Capture the cell that displays the provided text and extract its [x, y] central coordinate. 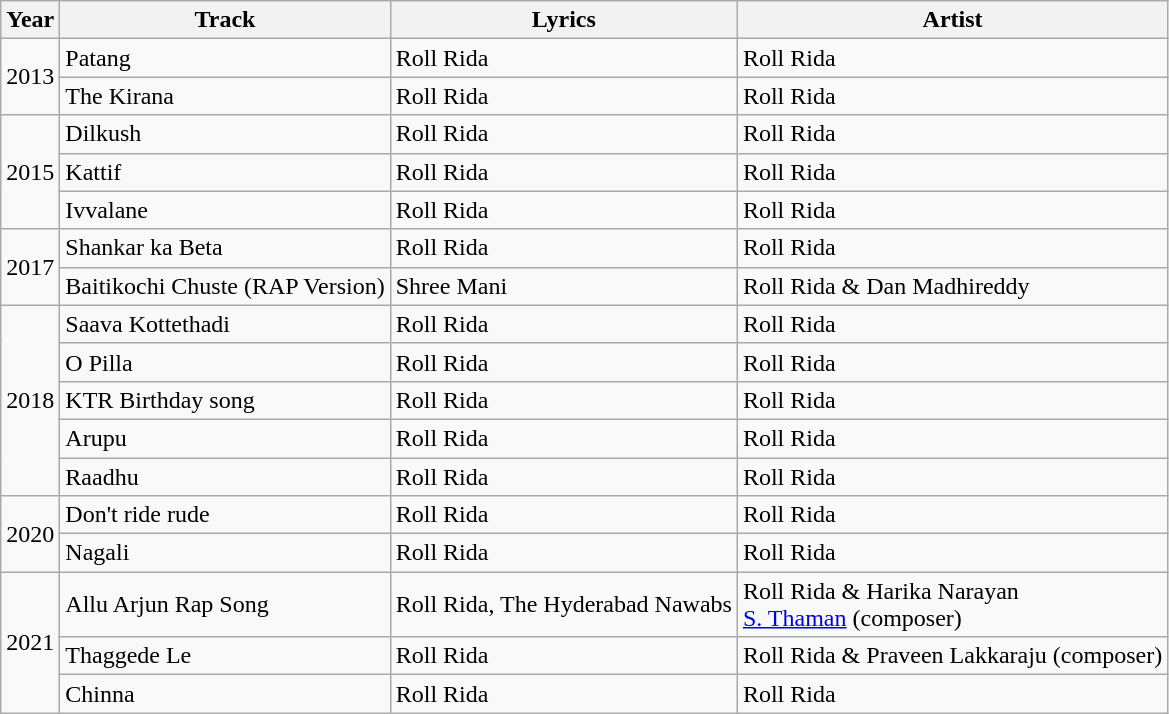
Shankar ka Beta [225, 248]
Raadhu [225, 477]
2013 [30, 77]
Year [30, 20]
Roll Rida & Praveen Lakkaraju (composer) [952, 656]
Thaggede Le [225, 656]
Shree Mani [564, 286]
Roll Rida, The Hyderabad Nawabs [564, 604]
Ivvalane [225, 210]
2021 [30, 642]
Saava Kottethadi [225, 324]
Dilkush [225, 134]
The Kirana [225, 96]
Patang [225, 58]
Kattif [225, 172]
Artist [952, 20]
O Pilla [225, 362]
KTR Birthday song [225, 400]
Allu Arjun Rap Song [225, 604]
Roll Rida & Dan Madhireddy [952, 286]
Baitikochi Chuste (RAP Version) [225, 286]
Arupu [225, 438]
2020 [30, 534]
Chinna [225, 694]
2017 [30, 267]
2015 [30, 172]
2018 [30, 400]
Nagali [225, 553]
Don't ride rude [225, 515]
Roll Rida & Harika NarayanS. Thaman (composer) [952, 604]
Lyrics [564, 20]
Track [225, 20]
